Output the [x, y] coordinate of the center of the cell containing the given text.  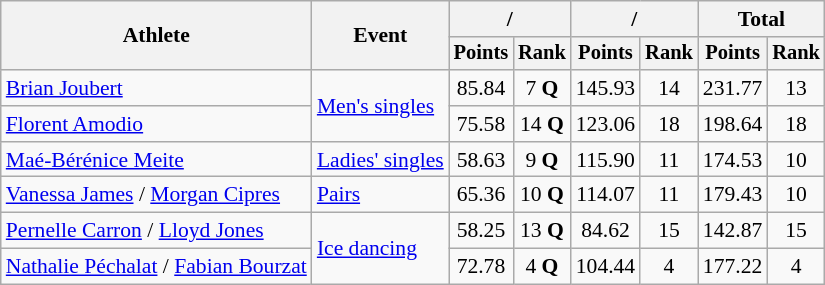
58.63 [481, 160]
Pernelle Carron / Lloyd Jones [156, 231]
177.22 [732, 267]
Maé-Bérénice Meite [156, 160]
Vanessa James / Morgan Cipres [156, 195]
123.06 [606, 124]
7 Q [542, 88]
14 [669, 88]
179.43 [732, 195]
Nathalie Péchalat / Fabian Bourzat [156, 267]
231.77 [732, 88]
84.62 [606, 231]
145.93 [606, 88]
114.07 [606, 195]
9 Q [542, 160]
Brian Joubert [156, 88]
104.44 [606, 267]
13 [796, 88]
Men's singles [380, 106]
4 Q [542, 267]
Ladies' singles [380, 160]
14 Q [542, 124]
58.25 [481, 231]
Athlete [156, 36]
65.36 [481, 195]
198.64 [732, 124]
75.58 [481, 124]
174.53 [732, 160]
85.84 [481, 88]
10 Q [542, 195]
115.90 [606, 160]
Event [380, 36]
Florent Amodio [156, 124]
Ice dancing [380, 248]
72.78 [481, 267]
142.87 [732, 231]
Pairs [380, 195]
13 Q [542, 231]
Total [762, 19]
